Locate the cell with the specified text and output its (x, y) center coordinate. 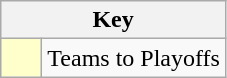
Teams to Playoffs (134, 58)
Key (114, 20)
